Capture the cell that displays the provided text and extract its [X, Y] central coordinate. 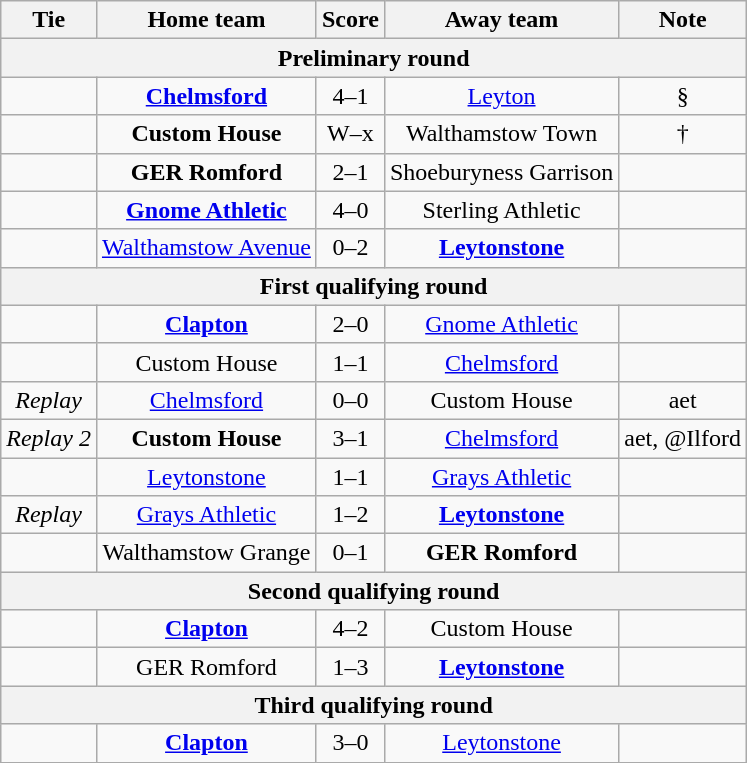
Replay 2 [49, 438]
Second qualifying round [374, 591]
W–x [350, 134]
aet, @Ilford [683, 438]
Leyton [501, 96]
Walthamstow Town [501, 134]
3–0 [350, 743]
1–2 [350, 515]
Sterling Athletic [501, 210]
Note [683, 20]
Away team [501, 20]
First qualifying round [374, 286]
§ [683, 96]
Walthamstow Avenue [206, 248]
aet [683, 400]
† [683, 134]
1–3 [350, 667]
3–1 [350, 438]
0–1 [350, 553]
Shoeburyness Garrison [501, 172]
Score [350, 20]
4–2 [350, 629]
0–0 [350, 400]
0–2 [350, 248]
4–0 [350, 210]
Third qualifying round [374, 705]
Preliminary round [374, 58]
Walthamstow Grange [206, 553]
2–0 [350, 324]
Home team [206, 20]
Tie [49, 20]
2–1 [350, 172]
4–1 [350, 96]
